Pinpoint the cell where the given text exists, returning its [X, Y] midpoint coordinate. 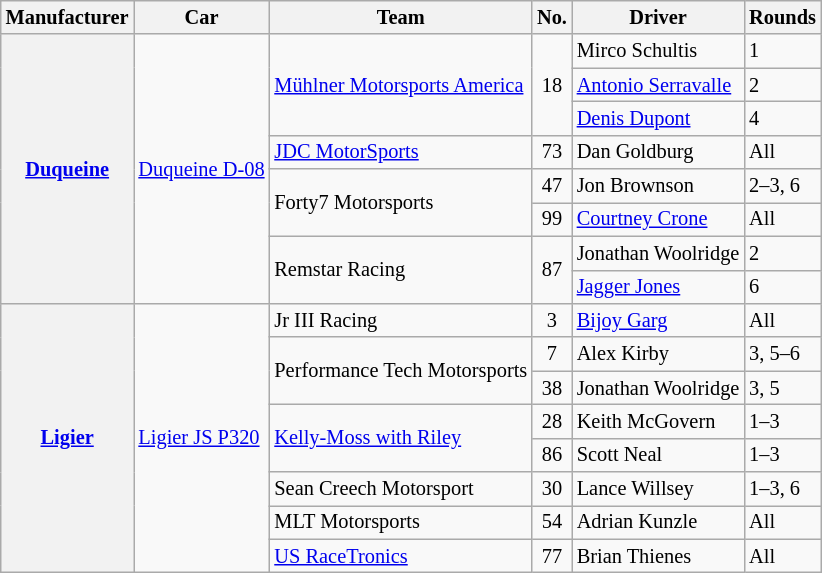
JDC MotorSports [400, 152]
Duqueine [68, 168]
Jagger Jones [658, 287]
2–3, 6 [782, 186]
86 [552, 455]
18 [552, 84]
Keith McGovern [658, 421]
1–3, 6 [782, 489]
87 [552, 270]
Antonio Serravalle [658, 85]
Jon Brownson [658, 186]
Mühlner Motorsports America [400, 84]
Team [400, 17]
Car [202, 17]
MLT Motorsports [400, 522]
38 [552, 388]
4 [782, 118]
99 [552, 219]
Lance Willsey [658, 489]
Ligier [68, 438]
Bijoy Garg [658, 320]
Denis Dupont [658, 118]
Kelly-Moss with Riley [400, 438]
Courtney Crone [658, 219]
7 [552, 354]
47 [552, 186]
Sean Creech Motorsport [400, 489]
3, 5–6 [782, 354]
Adrian Kunzle [658, 522]
1 [782, 51]
28 [552, 421]
Alex Kirby [658, 354]
54 [552, 522]
Mirco Schultis [658, 51]
Performance Tech Motorsports [400, 370]
No. [552, 17]
Driver [658, 17]
Brian Thienes [658, 556]
Rounds [782, 17]
73 [552, 152]
3 [552, 320]
Remstar Racing [400, 270]
3, 5 [782, 388]
Manufacturer [68, 17]
30 [552, 489]
6 [782, 287]
Ligier JS P320 [202, 438]
Jr III Racing [400, 320]
Dan Goldburg [658, 152]
Duqueine D-08 [202, 168]
Scott Neal [658, 455]
US RaceTronics [400, 556]
77 [552, 556]
Forty7 Motorsports [400, 202]
